Locate the cell with the specified text and output its [X, Y] center coordinate. 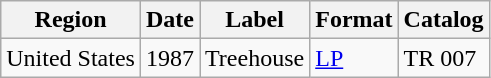
TR 007 [444, 58]
Catalog [444, 20]
Treehouse [255, 58]
LP [354, 58]
Date [170, 20]
1987 [170, 58]
United States [71, 58]
Format [354, 20]
Region [71, 20]
Label [255, 20]
